Output the [X, Y] coordinate of the center of the cell containing the given text.  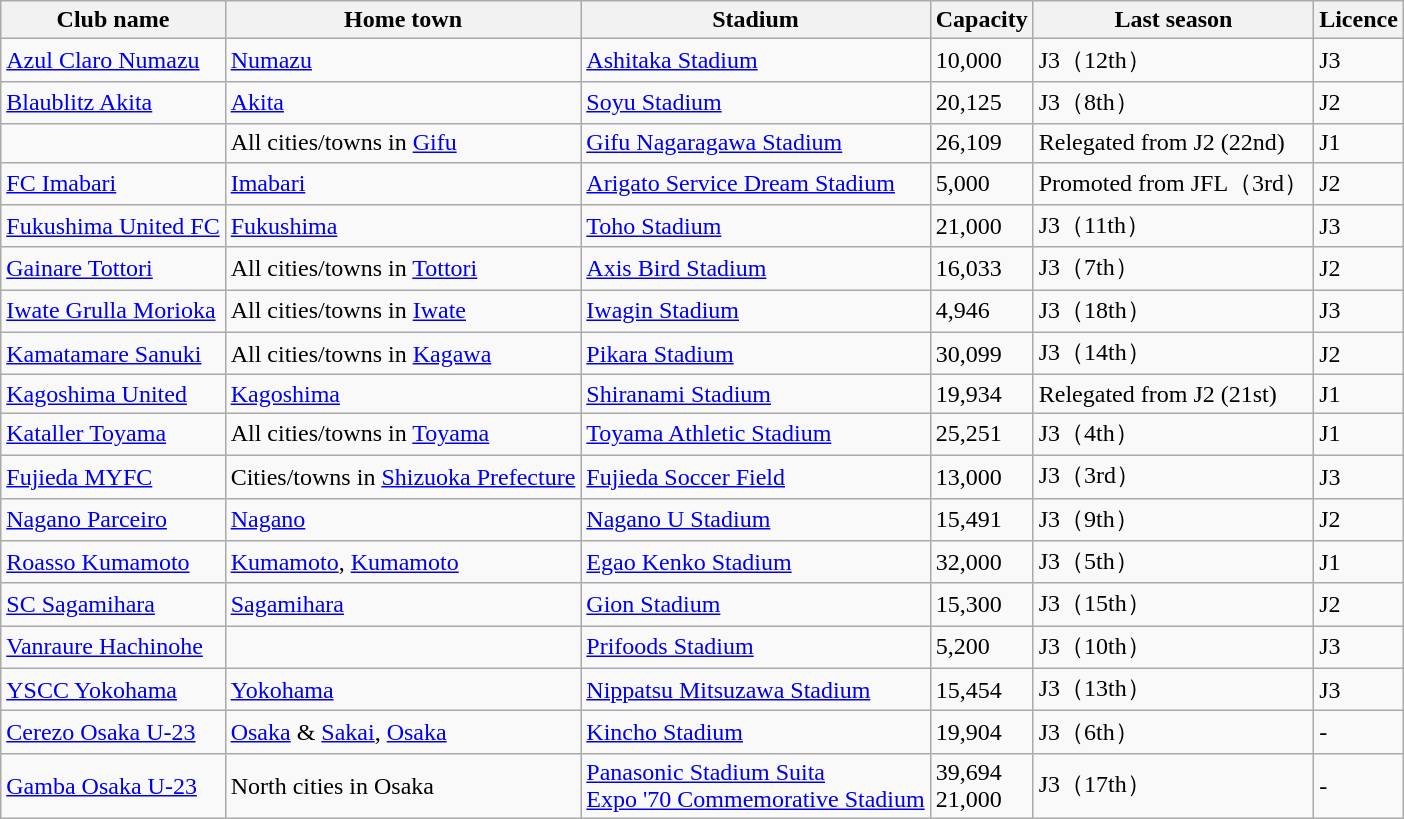
Nippatsu Mitsuzawa Stadium [756, 690]
20,125 [982, 102]
Nagano U Stadium [756, 520]
Last season [1173, 20]
J3（5th） [1173, 562]
19,934 [982, 394]
Relegated from J2 (22nd) [1173, 143]
YSCC Yokohama [113, 690]
Vanraure Hachinohe [113, 648]
Cities/towns in Shizuoka Prefecture [403, 476]
Sagamihara [403, 604]
Ashitaka Stadium [756, 60]
Fukushima [403, 226]
J3（11th） [1173, 226]
Osaka & Sakai, Osaka [403, 732]
Toyama Athletic Stadium [756, 434]
Nagano Parceiro [113, 520]
Iwate Grulla Morioka [113, 312]
Gamba Osaka U-23 [113, 786]
SC Sagamihara [113, 604]
Kagoshima [403, 394]
Numazu [403, 60]
J3（3rd） [1173, 476]
Imabari [403, 184]
Toho Stadium [756, 226]
J3（10th） [1173, 648]
39,694 21,000 [982, 786]
Kumamoto, Kumamoto [403, 562]
FC Imabari [113, 184]
J3（4th） [1173, 434]
15,454 [982, 690]
Egao Kenko Stadium [756, 562]
Cerezo Osaka U-23 [113, 732]
J3（13th） [1173, 690]
J3（7th） [1173, 268]
Soyu Stadium [756, 102]
Roasso Kumamoto [113, 562]
Relegated from J2 (21st) [1173, 394]
5,200 [982, 648]
Akita [403, 102]
Capacity [982, 20]
J3（17th） [1173, 786]
30,099 [982, 354]
J3（14th） [1173, 354]
J3（6th） [1173, 732]
Pikara Stadium [756, 354]
5,000 [982, 184]
Kincho Stadium [756, 732]
J3（8th） [1173, 102]
Gion Stadium [756, 604]
21,000 [982, 226]
Arigato Service Dream Stadium [756, 184]
Azul Claro Numazu [113, 60]
4,946 [982, 312]
Panasonic Stadium Suita Expo '70 Commemorative Stadium [756, 786]
J3（15th） [1173, 604]
Fukushima United FC [113, 226]
All cities/towns in Gifu [403, 143]
Kataller Toyama [113, 434]
Licence [1359, 20]
Kamatamare Sanuki [113, 354]
Stadium [756, 20]
Shiranami Stadium [756, 394]
Yokohama [403, 690]
J3（18th） [1173, 312]
10,000 [982, 60]
32,000 [982, 562]
Nagano [403, 520]
16,033 [982, 268]
Fujieda MYFC [113, 476]
North cities in Osaka [403, 786]
Axis Bird Stadium [756, 268]
Iwagin Stadium [756, 312]
15,300 [982, 604]
Club name [113, 20]
Blaublitz Akita [113, 102]
All cities/towns in Iwate [403, 312]
All cities/towns in Toyama [403, 434]
Gainare Tottori [113, 268]
Promoted from JFL（3rd） [1173, 184]
15,491 [982, 520]
J3（12th） [1173, 60]
Prifoods Stadium [756, 648]
26,109 [982, 143]
Home town [403, 20]
25,251 [982, 434]
Gifu Nagaragawa Stadium [756, 143]
All cities/towns in Tottori [403, 268]
Kagoshima United [113, 394]
All cities/towns in Kagawa [403, 354]
13,000 [982, 476]
Fujieda Soccer Field [756, 476]
J3（9th） [1173, 520]
19,904 [982, 732]
